Capture the cell that displays the provided text and extract its (x, y) central coordinate. 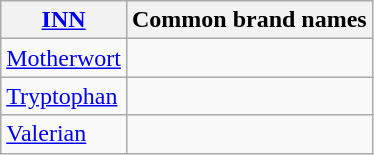
Valerian (64, 134)
Tryptophan (64, 96)
Common brand names (249, 20)
Motherwort (64, 58)
INN (64, 20)
